Extract the (X, Y) coordinate from the center of the cell holding the provided text.  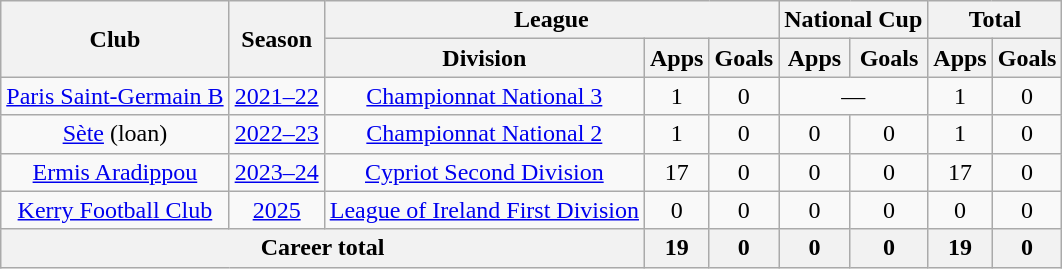
2022–23 (276, 134)
Total (995, 20)
League of Ireland First Division (484, 210)
2023–24 (276, 172)
Championnat National 2 (484, 134)
National Cup (854, 20)
Ermis Aradippou (115, 172)
Paris Saint-Germain B (115, 96)
Season (276, 39)
Championnat National 3 (484, 96)
Club (115, 39)
Cypriot Second Division (484, 172)
Kerry Football Club (115, 210)
Sète (loan) (115, 134)
Division (484, 58)
Career total (323, 248)
2021–22 (276, 96)
League (551, 20)
2025 (276, 210)
— (854, 96)
